Search for the cell housing the specified text and yield its (x, y) center coordinate. 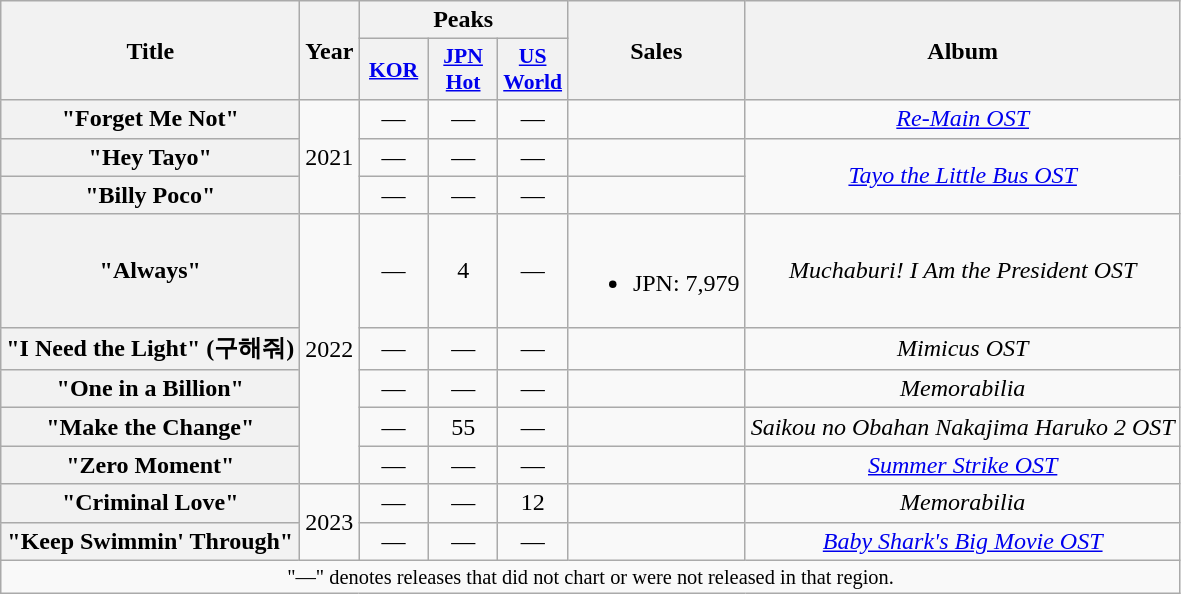
2023 (330, 522)
JPN: 7,979 (656, 270)
KOR (394, 70)
"I Need the Light" (구해줘) (150, 348)
55 (463, 427)
Re-Main OST (962, 119)
Muchaburi! I Am the President OST (962, 270)
"One in a Billion" (150, 389)
Tayo the Little Bus OST (962, 176)
"Make the Change" (150, 427)
"Hey Tayo" (150, 157)
Mimicus OST (962, 348)
Peaks (464, 20)
"Zero Moment" (150, 465)
Album (962, 50)
USWorld (533, 70)
JPNHot (463, 70)
"Criminal Love" (150, 503)
"Forget Me Not" (150, 119)
12 (533, 503)
"Billy Poco" (150, 195)
4 (463, 270)
Summer Strike OST (962, 465)
Sales (656, 50)
"Keep Swimmin' Through" (150, 541)
Baby Shark's Big Movie OST (962, 541)
"—" denotes releases that did not chart or were not released in that region. (590, 577)
Saikou no Obahan Nakajima Haruko 2 OST (962, 427)
"Always" (150, 270)
2021 (330, 157)
Year (330, 50)
Title (150, 50)
2022 (330, 349)
